Return (x, y) of the center of cell containing provided text 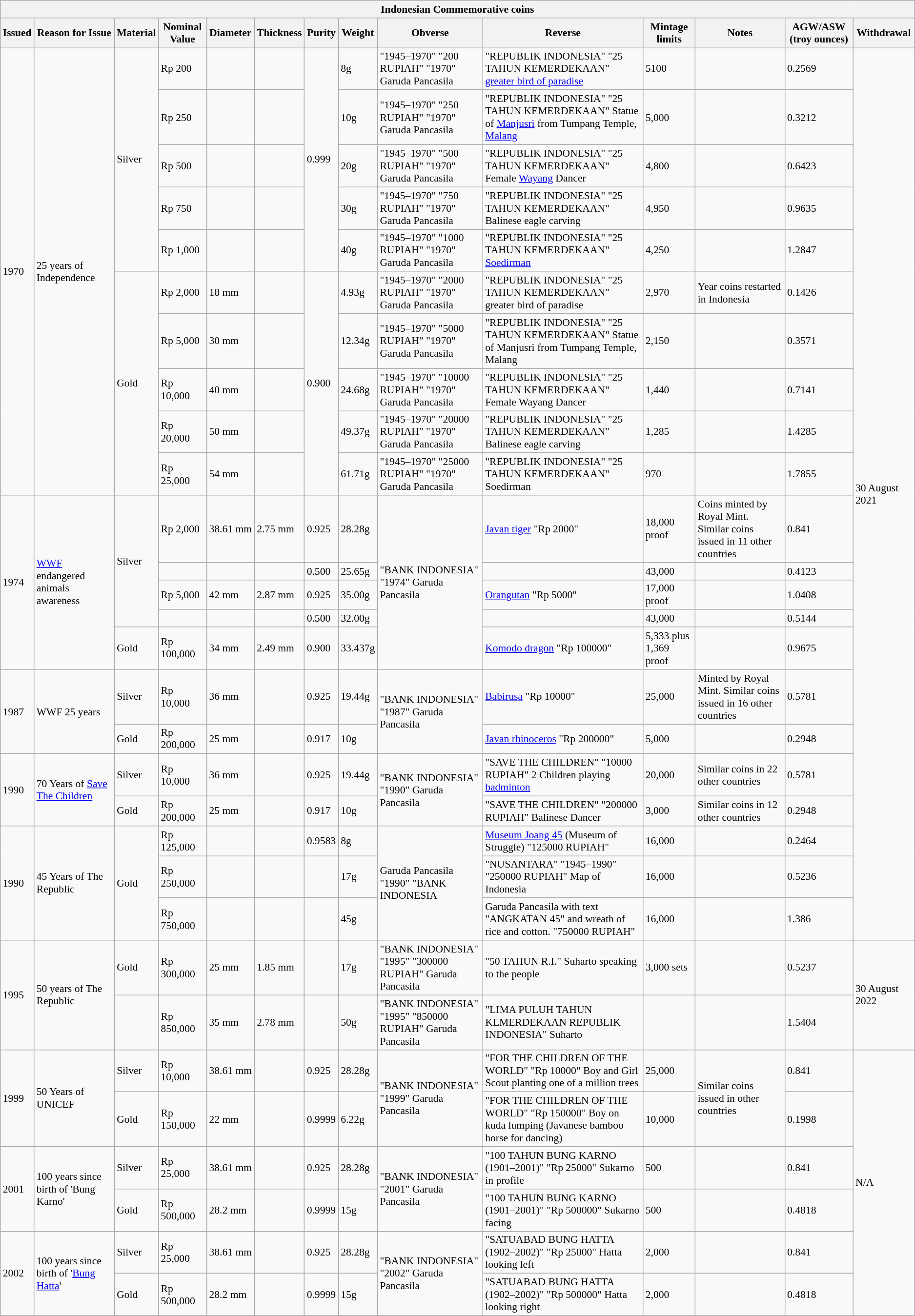
Rp 250,000 (183, 877)
N/A (884, 1183)
Mintage limits (670, 33)
Rp 200 (183, 69)
"1945–1970" "5000 RUPIAH" "1970" Garuda Pancasila (430, 341)
Similar coins in 22 other countries (740, 775)
34 mm (230, 648)
0.999 (321, 160)
4,250 (670, 251)
"SAVE THE CHILDREN" "200000 RUPIAH" Balinese Dancer (563, 811)
"LIMA PULUH TAHUN KEMERDEKAAN REPUBLIK INDONESIA" Suharto (563, 1022)
Indonesian Commemorative coins (458, 9)
Material (136, 33)
22 mm (230, 1119)
"1945–1970" "500 RUPIAH" "1970" Garuda Pancasila (430, 166)
Nominal Value (183, 33)
1.4285 (819, 432)
0.5144 (819, 619)
Diameter (230, 33)
1.5404 (819, 1022)
Rp 250 (183, 118)
"SATUABAD BUNG HATTA (1902–2002)" "Rp 25000" Hatta looking left (563, 1252)
"BANK INDONESIA" "2002" Garuda Pancasila (430, 1274)
33.437g (358, 648)
Minted by Royal Mint. Similar coins issued in 16 other countries (740, 697)
2001 (18, 1189)
Withdrawal (884, 33)
Similar coins issued in other countries (740, 1098)
"1945–1970" "250 RUPIAH" "1970" Garuda Pancasila (430, 118)
45 Years of The Republic (74, 883)
18,000 proof (670, 529)
Rp 500 (183, 166)
0.1998 (819, 1119)
6.22g (358, 1119)
1.0408 (819, 594)
49.37g (358, 432)
WWF endangered animals awareness (74, 583)
50g (358, 1022)
0.7141 (819, 389)
2.49 mm (279, 648)
2,970 (670, 293)
3,000 (670, 811)
32.00g (358, 619)
"BANK INDONESIA" "1995" "300000 RUPIAH" Garuda Pancasila (430, 968)
20,000 (670, 775)
0.9635 (819, 208)
0.2464 (819, 841)
"SAVE THE CHILDREN" "10000 RUPIAH" 2 Children playing badminton (563, 775)
25.65g (358, 571)
42 mm (230, 594)
Museum Joang 45 (Museum of Struggle) "125000 RUPIAH" (563, 841)
Purity (321, 33)
100 years since birth of 'Bung Karno' (74, 1189)
1.7855 (819, 474)
Year coins restarted in Indonesia (740, 293)
20g (358, 166)
WWF 25 years (74, 711)
54 mm (230, 474)
40g (358, 251)
Rp 125,000 (183, 841)
Orangutan "Rp 5000" (563, 594)
30 mm (230, 341)
10,000 (670, 1119)
24.68g (358, 389)
Thickness (279, 33)
Reason for Issue (74, 33)
"BANK INDONESIA" "1987" Garuda Pancasila (430, 711)
Javan rhinoceros "Rp 200000" (563, 739)
0.4123 (819, 571)
2.75 mm (279, 529)
"1945–1970" "200 RUPIAH" "1970" Garuda Pancasila (430, 69)
Javan tiger "Rp 2000" (563, 529)
30g (358, 208)
"1945–1970" "25000 RUPIAH" "1970" Garuda Pancasila (430, 474)
1974 (18, 583)
"BANK INDONESIA" "1995" "850000 RUPIAH" Garuda Pancasila (430, 1022)
17,000 proof (670, 594)
"100 TAHUN BUNG KARNO (1901–2001)" "Rp 500000" Sukarno facing (563, 1210)
50 mm (230, 432)
AGW/ASW (troy ounces) (819, 33)
0.3571 (819, 341)
0.6423 (819, 166)
1.2847 (819, 251)
970 (670, 474)
2.87 mm (279, 594)
Notes (740, 33)
5100 (670, 69)
0.1426 (819, 293)
4.93g (358, 293)
Obverse (430, 33)
30 August 2021 (884, 494)
Rp 100,000 (183, 648)
1,285 (670, 432)
Similar coins in 12 other countries (740, 811)
"1945–1970" "1000 RUPIAH" "1970" Garuda Pancasila (430, 251)
61.71g (358, 474)
Rp 1,000 (183, 251)
25 years of Independence (74, 271)
1,440 (670, 389)
18 mm (230, 293)
Rp 750 (183, 208)
4,800 (670, 166)
Rp 300,000 (183, 968)
0.5236 (819, 877)
"1945–1970" "10000 RUPIAH" "1970" Garuda Pancasila (430, 389)
50 Years of UNICEF (74, 1098)
0.9675 (819, 648)
2.78 mm (279, 1022)
Rp 850,000 (183, 1022)
Rp 150,000 (183, 1119)
4,950 (670, 208)
"FOR THE CHILDREN OF THE WORLD" "Rp 150000" Boy on kuda lumping (Javanese bamboo horse for dancing) (563, 1119)
40 mm (230, 389)
"BANK INDONESIA" "1999" Garuda Pancasila (430, 1098)
35.00g (358, 594)
Reverse (563, 33)
30 August 2022 (884, 995)
1.85 mm (279, 968)
3,000 sets (670, 968)
Garuda Pancasila with text "ANGKATAN 45" and wreath of rice and cotton. "750000 RUPIAH" (563, 919)
"BANK INDONESIA" "1974" Garuda Pancasila (430, 583)
12.34g (358, 341)
Coins minted by Royal Mint. Similar coins issued in 11 other countries (740, 529)
"FOR THE CHILDREN OF THE WORLD" "Rp 10000" Boy and Girl Scout planting one of a million trees (563, 1071)
0.3212 (819, 118)
1995 (18, 995)
2,150 (670, 341)
100 years since birth of 'Bung Hatta' (74, 1274)
1.386 (819, 919)
1987 (18, 711)
"BANK INDONESIA" "1990" Garuda Pancasila (430, 790)
0.5237 (819, 968)
Rp 750,000 (183, 919)
50 years of The Republic (74, 995)
Babirusa "Rp 10000" (563, 697)
0.9583 (321, 841)
2002 (18, 1274)
"50 TAHUN R.I." Suharto speaking to the people (563, 968)
"BANK INDONESIA" "2001" Garuda Pancasila (430, 1189)
"NUSANTARA" "1945–1990" "250000 RUPIAH" Map of Indonesia (563, 877)
1999 (18, 1098)
Issued (18, 33)
35 mm (230, 1022)
"100 TAHUN BUNG KARNO (1901–2001)" "Rp 25000" Sukarno in profile (563, 1168)
"1945–1970" "20000 RUPIAH" "1970" Garuda Pancasila (430, 432)
Weight (358, 33)
0.2569 (819, 69)
"1945–1970" "2000 RUPIAH" "1970" Garuda Pancasila (430, 293)
45g (358, 919)
Komodo dragon "Rp 100000" (563, 648)
5,333 plus 1,369 proof (670, 648)
1970 (18, 271)
"1945–1970" "750 RUPIAH" "1970" Garuda Pancasila (430, 208)
Garuda Pancasila "1990" "BANK INDONESIA (430, 883)
70 Years of Save The Children (74, 790)
Rp 20,000 (183, 432)
"SATUABAD BUNG HATTA (1902–2002)" "Rp 500000" Hatta looking right (563, 1295)
